Provide the (x, y) coordinate of the cell's center where the given text is located.  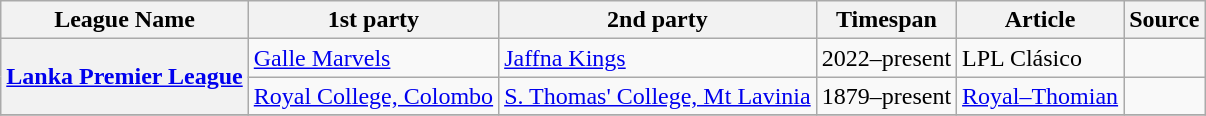
Article (1040, 20)
Royal College, Colombo (373, 96)
Timespan (886, 20)
Galle Marvels (373, 58)
1879–present (886, 96)
Jaffna Kings (658, 58)
1st party (373, 20)
2nd party (658, 20)
League Name (125, 20)
2022–present (886, 58)
S. Thomas' College, Mt Lavinia (658, 96)
Royal–Thomian (1040, 96)
Lanka Premier League (125, 77)
Source (1164, 20)
LPL Clásico (1040, 58)
